Pinpoint the cell where the given text exists, returning its (x, y) midpoint coordinate. 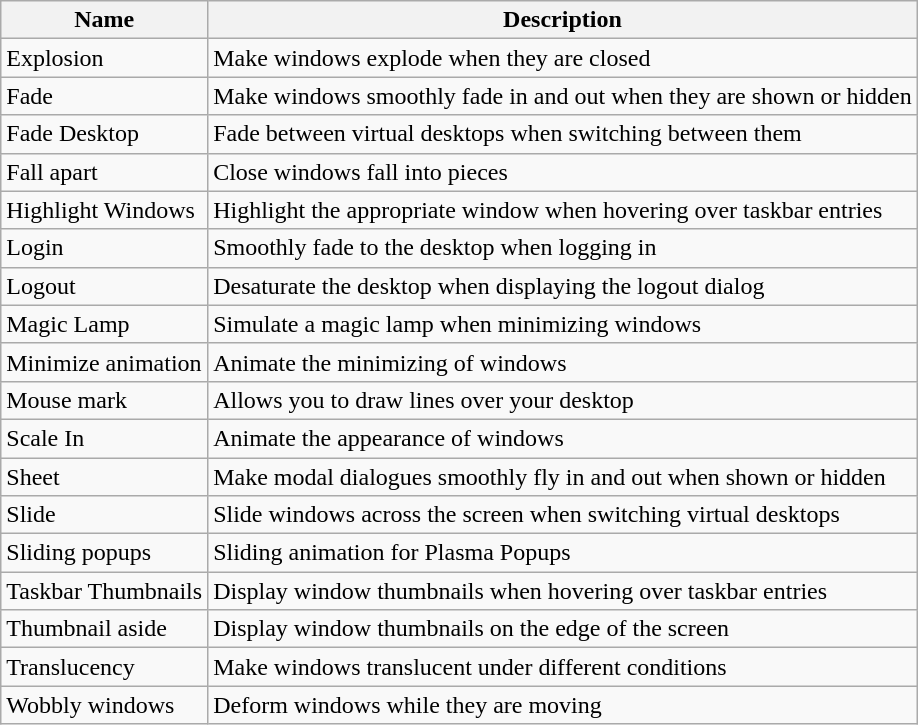
Make windows translucent under different conditions (563, 667)
Sliding animation for Plasma Popups (563, 553)
Display window thumbnails on the edge of the screen (563, 629)
Smoothly fade to the desktop when logging in (563, 248)
Fade Desktop (104, 134)
Simulate a magic lamp when minimizing windows (563, 324)
Allows you to draw lines over your desktop (563, 400)
Desaturate the desktop when displaying the logout dialog (563, 286)
Wobbly windows (104, 705)
Description (563, 20)
Thumbnail aside (104, 629)
Slide windows across the screen when switching virtual desktops (563, 515)
Scale In (104, 438)
Slide (104, 515)
Name (104, 20)
Explosion (104, 58)
Magic Lamp (104, 324)
Taskbar Thumbnails (104, 591)
Logout (104, 286)
Sliding popups (104, 553)
Highlight Windows (104, 210)
Highlight the appropriate window when hovering over taskbar entries (563, 210)
Sheet (104, 477)
Login (104, 248)
Animate the minimizing of windows (563, 362)
Display window thumbnails when hovering over taskbar entries (563, 591)
Close windows fall into pieces (563, 172)
Deform windows while they are moving (563, 705)
Animate the appearance of windows (563, 438)
Translucency (104, 667)
Mouse mark (104, 400)
Make windows smoothly fade in and out when they are shown or hidden (563, 96)
Fall apart (104, 172)
Fade between virtual desktops when switching between them (563, 134)
Minimize animation (104, 362)
Fade (104, 96)
Make windows explode when they are closed (563, 58)
Make modal dialogues smoothly fly in and out when shown or hidden (563, 477)
